Search for the cell housing the specified text and yield its [x, y] center coordinate. 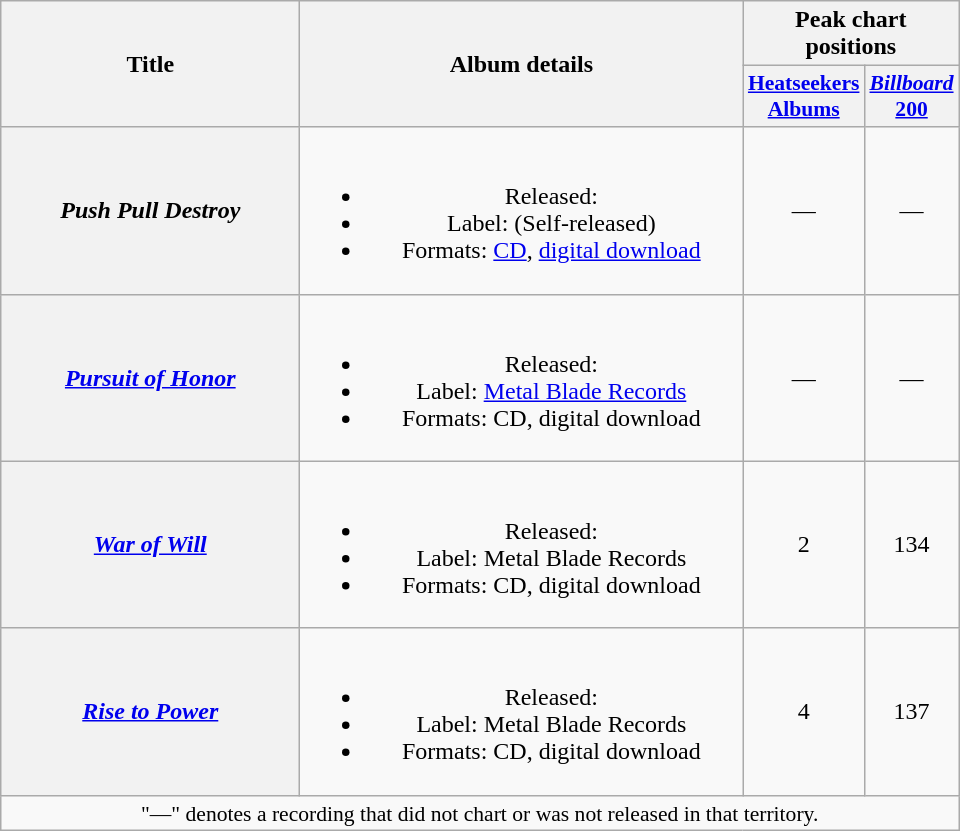
4 [804, 712]
Album details [522, 64]
"—" denotes a recording that did not chart or was not released in that territory. [480, 813]
2 [804, 544]
Released: Label: (Self-released)Formats: CD, digital download [522, 210]
Title [150, 64]
134 [911, 544]
Billboard 200 [911, 96]
War of Will [150, 544]
Peak chart positions [851, 34]
137 [911, 712]
Push Pull Destroy [150, 210]
Rise to Power [150, 712]
Heatseekers Albums [804, 96]
Pursuit of Honor [150, 378]
